Pinpoint the cell where the given text exists, returning its [X, Y] midpoint coordinate. 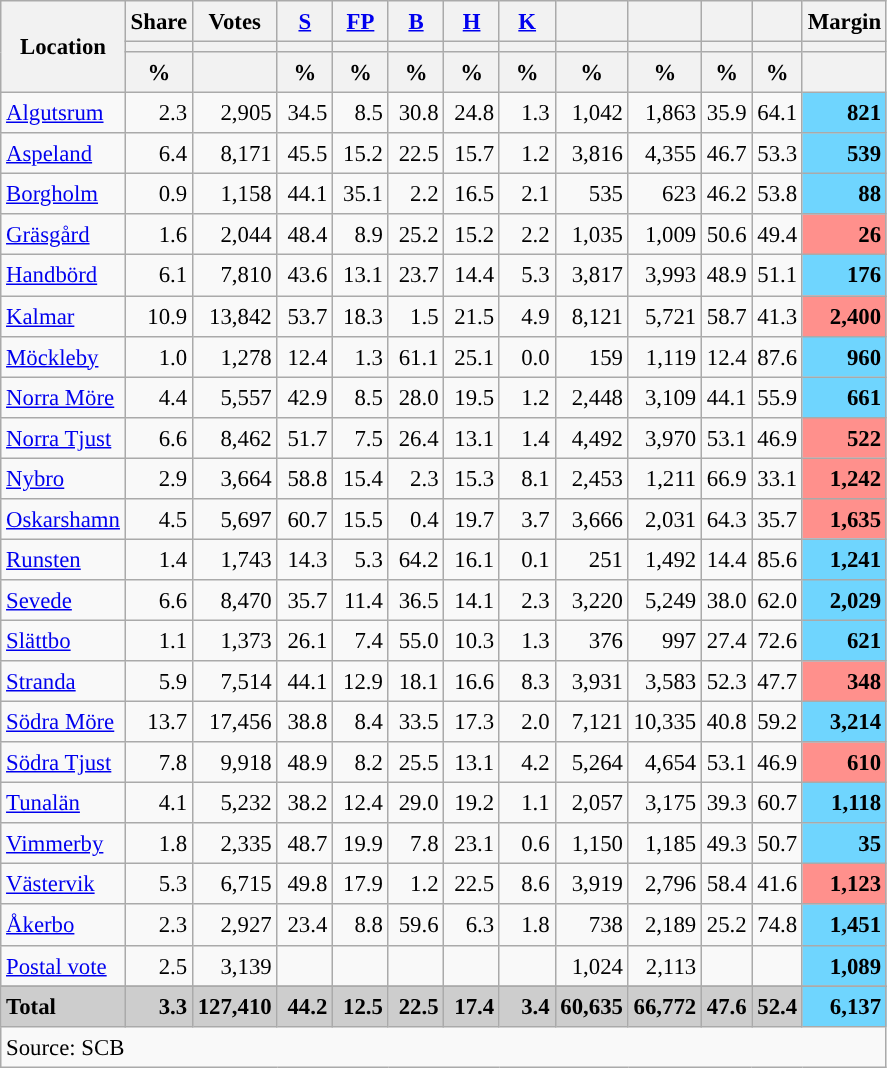
40.8 [726, 722]
Sevede [63, 600]
2.1 [527, 194]
1,373 [234, 640]
8.1 [527, 478]
42.9 [305, 398]
Handbörd [63, 276]
72.6 [777, 640]
8.4 [361, 722]
1,150 [592, 844]
47.6 [726, 1006]
49.8 [305, 884]
3,993 [664, 276]
FP [361, 22]
17.4 [472, 1006]
K [527, 22]
3.4 [527, 1006]
8.9 [361, 234]
1,119 [664, 356]
29.0 [416, 804]
5,557 [234, 398]
8,171 [234, 154]
Nybro [63, 478]
539 [844, 154]
49.3 [726, 844]
7,121 [592, 722]
27.4 [726, 640]
B [416, 22]
127,410 [234, 1006]
Runsten [63, 560]
41.3 [777, 316]
2,448 [592, 398]
376 [592, 640]
6,137 [844, 1006]
35.9 [726, 114]
34.5 [305, 114]
7,810 [234, 276]
38.8 [305, 722]
Möckleby [63, 356]
25.5 [416, 762]
1,123 [844, 884]
Kalmar [63, 316]
4.1 [158, 804]
4.2 [527, 762]
3,817 [592, 276]
522 [844, 438]
251 [592, 560]
33.1 [777, 478]
1,241 [844, 560]
66.9 [726, 478]
14.3 [305, 560]
4,355 [664, 154]
14.1 [472, 600]
53.7 [305, 316]
28.0 [416, 398]
26.4 [416, 438]
3,816 [592, 154]
2,113 [664, 966]
17,456 [234, 722]
35 [844, 844]
4,654 [664, 762]
2,335 [234, 844]
24.8 [472, 114]
1,158 [234, 194]
0.4 [416, 520]
Postal vote [63, 966]
Södra Tjust [63, 762]
53.3 [777, 154]
17.3 [472, 722]
8.8 [361, 926]
50.6 [726, 234]
59.2 [777, 722]
Oskarshamn [63, 520]
10.9 [158, 316]
Algutsrum [63, 114]
30.8 [416, 114]
58.4 [726, 884]
44.2 [305, 1006]
2,031 [664, 520]
12.9 [361, 682]
3,666 [592, 520]
47.7 [777, 682]
43.6 [305, 276]
Västervik [63, 884]
1.0 [158, 356]
535 [592, 194]
1,242 [844, 478]
3,220 [592, 600]
11.4 [361, 600]
55.9 [777, 398]
19.5 [472, 398]
53.8 [777, 194]
Södra Möre [63, 722]
1,863 [664, 114]
0.9 [158, 194]
17.9 [361, 884]
35.1 [361, 194]
19.9 [361, 844]
Gräsgård [63, 234]
2,453 [592, 478]
1,024 [592, 966]
12.5 [361, 1006]
Share [158, 22]
49.4 [777, 234]
18.1 [416, 682]
21.5 [472, 316]
1,118 [844, 804]
Location [63, 47]
36.5 [416, 600]
85.6 [777, 560]
5,232 [234, 804]
610 [844, 762]
1,278 [234, 356]
2.0 [527, 722]
3.7 [527, 520]
Total [63, 1006]
0.6 [527, 844]
59.6 [416, 926]
58.8 [305, 478]
1,035 [592, 234]
8,470 [234, 600]
Norra Möre [63, 398]
1,185 [664, 844]
1.6 [158, 234]
4.4 [158, 398]
19.2 [472, 804]
61.1 [416, 356]
52.3 [726, 682]
13,842 [234, 316]
46.7 [726, 154]
1.5 [416, 316]
19.7 [472, 520]
5,721 [664, 316]
1,492 [664, 560]
Stranda [63, 682]
997 [664, 640]
15.5 [361, 520]
3,970 [664, 438]
3,175 [664, 804]
64.3 [726, 520]
38.2 [305, 804]
9,918 [234, 762]
2,400 [844, 316]
Source: SCB [444, 1046]
Slättbo [63, 640]
26.1 [305, 640]
48.4 [305, 234]
55.0 [416, 640]
3,664 [234, 478]
Åkerbo [63, 926]
3,109 [664, 398]
38.0 [726, 600]
23.1 [472, 844]
16.1 [472, 560]
Norra Tjust [63, 438]
23.4 [305, 926]
621 [844, 640]
8,462 [234, 438]
4.5 [158, 520]
348 [844, 682]
5,249 [664, 600]
16.6 [472, 682]
26 [844, 234]
1,635 [844, 520]
16.5 [472, 194]
821 [844, 114]
Tunalän [63, 804]
738 [592, 926]
58.7 [726, 316]
51.1 [777, 276]
74.8 [777, 926]
4.9 [527, 316]
60,635 [592, 1006]
64.2 [416, 560]
33.5 [416, 722]
6.3 [472, 926]
2.5 [158, 966]
2,905 [234, 114]
0.1 [527, 560]
48.7 [305, 844]
66,772 [664, 1006]
51.7 [305, 438]
45.5 [305, 154]
1,743 [234, 560]
46.2 [726, 194]
6.4 [158, 154]
2,189 [664, 926]
7,514 [234, 682]
3,214 [844, 722]
1,042 [592, 114]
23.7 [416, 276]
88 [844, 194]
8.6 [527, 884]
7.4 [361, 640]
5.9 [158, 682]
8,121 [592, 316]
0.0 [527, 356]
6.1 [158, 276]
1,009 [664, 234]
3,931 [592, 682]
3,139 [234, 966]
62.0 [777, 600]
Margin [844, 22]
8.3 [527, 682]
2,057 [592, 804]
5,264 [592, 762]
176 [844, 276]
2,044 [234, 234]
2,029 [844, 600]
Borgholm [63, 194]
2,796 [664, 884]
39.3 [726, 804]
1,451 [844, 926]
1,211 [664, 478]
2.9 [158, 478]
2,927 [234, 926]
10,335 [664, 722]
25.1 [472, 356]
7.5 [361, 438]
18.3 [361, 316]
Vimmerby [63, 844]
H [472, 22]
4,492 [592, 438]
3.3 [158, 1006]
87.6 [777, 356]
13.7 [158, 722]
3,583 [664, 682]
623 [664, 194]
1,089 [844, 966]
3,919 [592, 884]
15.3 [472, 478]
15.7 [472, 154]
Aspeland [63, 154]
50.7 [777, 844]
Votes [234, 22]
10.3 [472, 640]
15.4 [361, 478]
6,715 [234, 884]
41.6 [777, 884]
S [305, 22]
159 [592, 356]
960 [844, 356]
661 [844, 398]
8.2 [361, 762]
64.1 [777, 114]
5,697 [234, 520]
52.4 [777, 1006]
